Pinpoint the cell where the given text exists, returning its (x, y) midpoint coordinate. 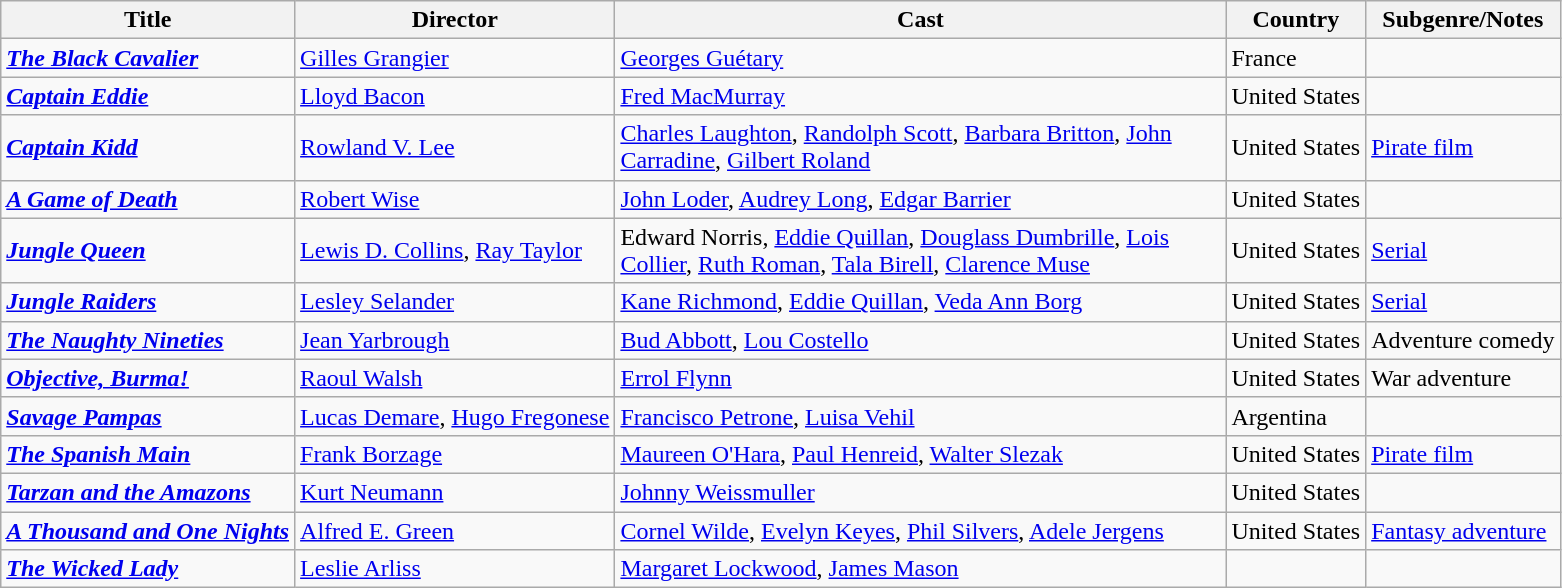
Charles Laughton, Randolph Scott, Barbara Britton, John Carradine, Gilbert Roland (920, 148)
Fred MacMurray (920, 96)
Argentina (1296, 416)
Margaret Lockwood, James Mason (920, 569)
Rowland V. Lee (455, 148)
Francisco Petrone, Luisa Vehil (920, 416)
Country (1296, 20)
Cast (920, 20)
The Naughty Nineties (148, 340)
Fantasy adventure (1463, 531)
The Black Cavalier (148, 58)
Tarzan and the Amazons (148, 492)
Savage Pampas (148, 416)
John Loder, Audrey Long, Edgar Barrier (920, 199)
Subgenre/Notes (1463, 20)
Jungle Raiders (148, 302)
Maureen O'Hara, Paul Henreid, Walter Slezak (920, 454)
Johnny Weissmuller (920, 492)
Gilles Grangier (455, 58)
War adventure (1463, 378)
Kane Richmond, Eddie Quillan, Veda Ann Borg (920, 302)
Lesley Selander (455, 302)
The Spanish Main (148, 454)
Frank Borzage (455, 454)
The Wicked Lady (148, 569)
Edward Norris, Eddie Quillan, Douglass Dumbrille, Lois Collier, Ruth Roman, Tala Birell, Clarence Muse (920, 250)
Captain Eddie (148, 96)
Alfred E. Green (455, 531)
A Game of Death (148, 199)
Bud Abbott, Lou Costello (920, 340)
A Thousand and One Nights (148, 531)
Captain Kidd (148, 148)
Lucas Demare, Hugo Fregonese (455, 416)
Jean Yarbrough (455, 340)
Adventure comedy (1463, 340)
Raoul Walsh (455, 378)
Objective, Burma! (148, 378)
Title (148, 20)
Lewis D. Collins, Ray Taylor (455, 250)
Director (455, 20)
Lloyd Bacon (455, 96)
Leslie Arliss (455, 569)
Jungle Queen (148, 250)
Errol Flynn (920, 378)
Kurt Neumann (455, 492)
Georges Guétary (920, 58)
France (1296, 58)
Robert Wise (455, 199)
Cornel Wilde, Evelyn Keyes, Phil Silvers, Adele Jergens (920, 531)
